Find where the given text appears and provide that cell's center as [x, y] coordinate. 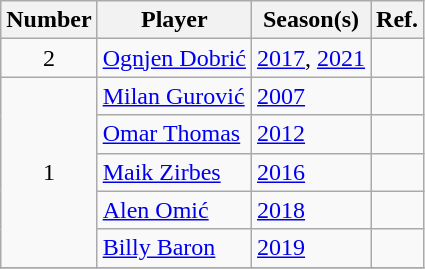
Season(s) [312, 20]
2012 [312, 134]
Alen Omić [174, 210]
2007 [312, 96]
Maik Zirbes [174, 172]
Billy Baron [174, 248]
Ognjen Dobrić [174, 58]
2019 [312, 248]
Ref. [398, 20]
Milan Gurović [174, 96]
2016 [312, 172]
Player [174, 20]
2017, 2021 [312, 58]
Number [49, 20]
1 [49, 172]
Omar Thomas [174, 134]
2018 [312, 210]
2 [49, 58]
